For the text-containing cell, return its midpoint in [x, y] coordinate format. 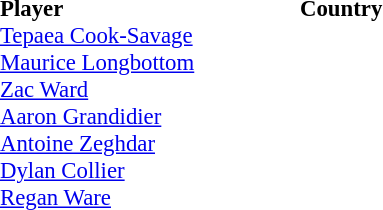
Antoine Zeghdar [150, 144]
Dylan Collier [150, 170]
Maurice Longbottom [150, 62]
Aaron Grandidier [150, 116]
Zac Ward [150, 90]
Tepaea Cook-Savage [150, 36]
